Return [X, Y] of the center of cell containing provided text 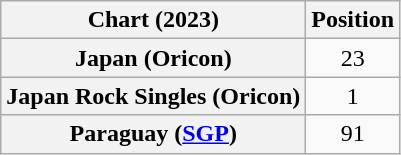
91 [353, 134]
Paraguay (SGP) [154, 134]
Japan Rock Singles (Oricon) [154, 96]
Japan (Oricon) [154, 58]
23 [353, 58]
1 [353, 96]
Chart (2023) [154, 20]
Position [353, 20]
